Pinpoint the cell where the given text exists, returning its [X, Y] midpoint coordinate. 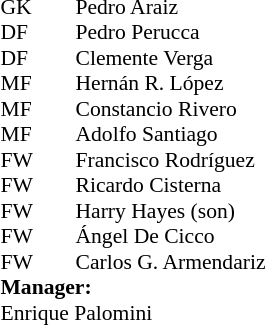
Adolfo Santiago [170, 135]
Ángel De Cicco [170, 237]
Clemente Verga [170, 58]
Manager: [132, 287]
Hernán R. López [170, 83]
Harry Hayes (son) [170, 211]
Pedro Perucca [170, 33]
Francisco Rodríguez [170, 160]
Carlos G. Armendariz [170, 262]
Ricardo Cisterna [170, 185]
Constancio Rivero [170, 109]
